Search for the cell housing the specified text and yield its (X, Y) center coordinate. 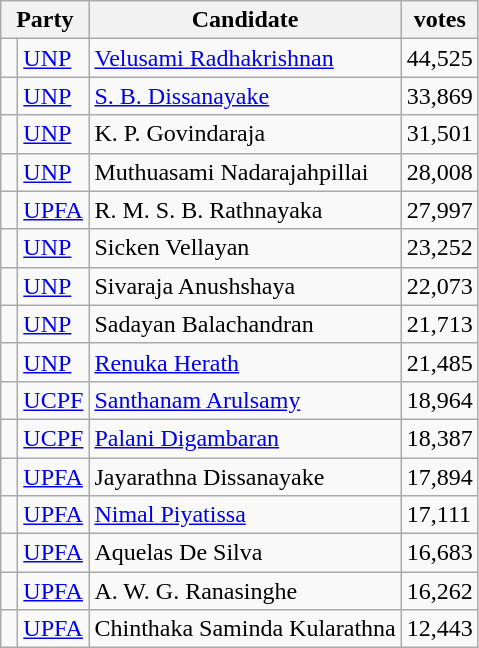
33,869 (440, 96)
Chinthaka Saminda Kularathna (245, 629)
Sicken Vellayan (245, 248)
Muthuasami Nadarajahpillai (245, 172)
28,008 (440, 172)
votes (440, 20)
31,501 (440, 134)
27,997 (440, 210)
Aquelas De Silva (245, 553)
S. B. Dissanayake (245, 96)
Sadayan Balachandran (245, 324)
21,713 (440, 324)
Nimal Piyatissa (245, 515)
Jayarathna Dissanayake (245, 477)
21,485 (440, 362)
A. W. G. Ranasinghe (245, 591)
K. P. Govindaraja (245, 134)
R. M. S. B. Rathnayaka (245, 210)
17,894 (440, 477)
Santhanam Arulsamy (245, 400)
18,964 (440, 400)
23,252 (440, 248)
16,262 (440, 591)
16,683 (440, 553)
17,111 (440, 515)
12,443 (440, 629)
22,073 (440, 286)
Palani Digambaran (245, 438)
Party (45, 20)
Candidate (245, 20)
Sivaraja Anushshaya (245, 286)
18,387 (440, 438)
Renuka Herath (245, 362)
44,525 (440, 58)
Velusami Radhakrishnan (245, 58)
